Determine the (X, Y) coordinate at the center of the cell enclosing the given text.  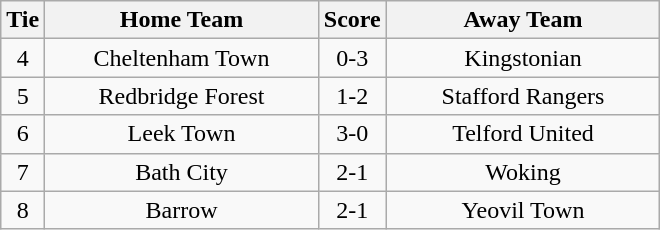
Telford United (523, 134)
Leek Town (182, 134)
Home Team (182, 20)
0-3 (352, 58)
Barrow (182, 210)
7 (23, 172)
1-2 (352, 96)
5 (23, 96)
Away Team (523, 20)
Redbridge Forest (182, 96)
3-0 (352, 134)
Yeovil Town (523, 210)
Stafford Rangers (523, 96)
6 (23, 134)
Cheltenham Town (182, 58)
Woking (523, 172)
Score (352, 20)
Bath City (182, 172)
Kingstonian (523, 58)
8 (23, 210)
4 (23, 58)
Tie (23, 20)
